Scan for the cell matching the given text and deliver its (x, y) coordinate at center. 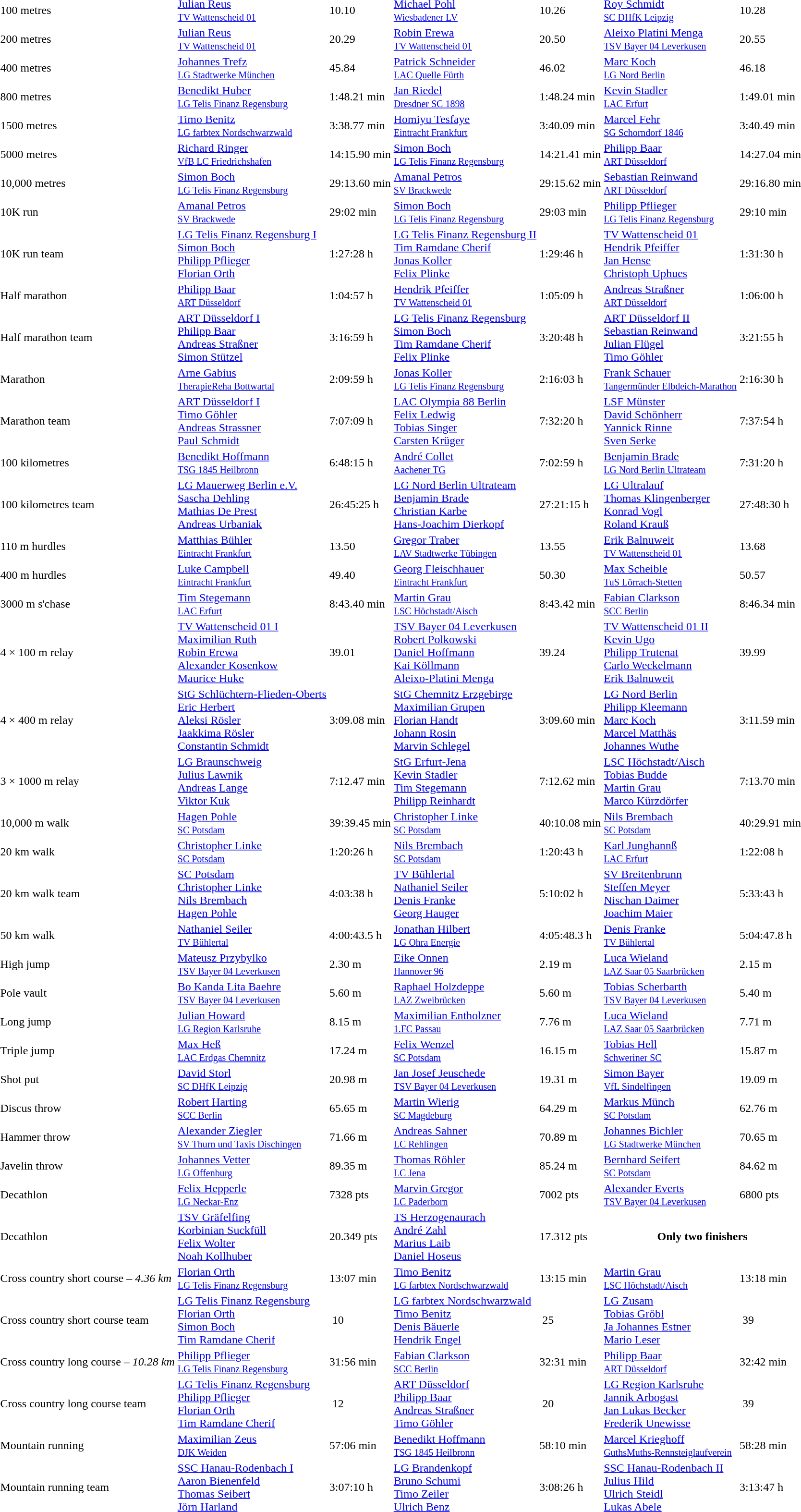
Aleixo Platini MengaTSV Bayer 04 Leverkusen (670, 39)
Martin WierigSC Magdeburg (465, 1109)
TV Wattenscheid 01 IIKevin UgoPhilipp TrutenatCarlo WeckelmannErik Balnuweit (670, 652)
Raphael HolzdeppeLAZ Zweibrücken (465, 993)
Johannes TrefzLG Stadtwerke München (252, 68)
29:13.60 min (360, 183)
Max ScheibleTuS Lörrach-Stetten (670, 575)
27:21:15 h (570, 504)
Denis FrankeTV Bühlertal (670, 936)
LG Telis Finanz RegensburgSimon BochTim Ramdane CherifFelix Plinke (465, 337)
8:43.40 min (360, 604)
Markus MünchSC Potsdam (670, 1109)
LG BraunschweigJulius LawnikAndreas LangeViktor Kuk (252, 781)
SV BreitenbrunnSteffen MeyerNischan DaimerJoachim Maier (670, 893)
85.24 m (570, 1166)
19.31 m (570, 1080)
2:09:59 h (360, 379)
Jonathan HilbertLG Ohra Energie (465, 936)
1:05:09 h (570, 296)
Nathaniel SeilerTV Bühlertal (252, 936)
39.01 (360, 652)
Alexander EvertsTSV Bayer 04 Leverkusen (670, 1195)
89.35 m (360, 1166)
1:20:26 h (360, 852)
1:48.21 min (360, 97)
12 (360, 1403)
29:03 min (570, 212)
Benedikt HuberLG Telis Finanz Regensburg (252, 97)
Erik BalnuweitTV Wattenscheid 01 (670, 547)
1:29:46 h (570, 254)
7:07:09 h (360, 421)
3:16:59 h (360, 337)
Jonas KollerLG Telis Finanz Regensburg (465, 379)
Patrick SchneiderLAC Quelle Fürth (465, 68)
LG Telis Finanz Regensburg ISimon BochPhilipp PfliegerFlorian Orth (252, 254)
LG Region KarlsruheJannik ArbogastJan Lukas BeckerFrederik Unewisse (670, 1403)
StG Schlüchtern-Flieden-ObertsEric HerbertAleksi RöslerJaakkima RöslerConstantin Schmidt (252, 720)
3:40.09 min (570, 126)
14:21.41 min (570, 155)
Robert HartingSCC Berlin (252, 1109)
14:15.90 min (360, 155)
7:12.62 min (570, 781)
Alexander ZieglerSV Thurn und Taxis Dischingen (252, 1137)
LG Telis Finanz Regensburg IITim Ramdane CherifJonas KollerFelix Plinke (465, 254)
8:43.42 min (570, 604)
Johannes BichlerLG Stadtwerke München (670, 1137)
Andreas SahnerLC Rehlingen (465, 1137)
Sebastian ReinwandART Düsseldorf (670, 183)
4:03:38 h (360, 893)
29:02 min (360, 212)
13:07 min (360, 1279)
Johannes VetterLG Offenburg (252, 1166)
2.19 m (570, 964)
20.50 (570, 39)
64.29 m (570, 1109)
ART DüsseldorfPhilipp BaarAndreas StraßnerTimo Göhler (465, 1403)
40:10.08 min (570, 823)
13.55 (570, 547)
LG Telis Finanz RegensburgFlorian OrthSimon BochTim Ramdane Cherif (252, 1320)
TSV GräfelfingKorbinian SuckfüllFelix WolterNoah Kollhuber (252, 1236)
SC PotsdamChristopher LinkeNils BrembachHagen Pohle (252, 893)
7:02:59 h (570, 463)
Tobias HellSchweriner SC (670, 1051)
Bernhard SeifertSC Potsdam (670, 1166)
André ColletAachener TG (465, 463)
LG ZusamTobias GröblJa Johannes EstnerMario Leser (670, 1320)
Mateusz PrzybylkoTSV Bayer 04 Leverkusen (252, 964)
16.15 m (570, 1051)
ART Düsseldorf IPhilipp BaarAndreas StraßnerSimon Stützel (252, 337)
1:27:28 h (360, 254)
7.76 m (570, 1022)
Matthias BühlerEintracht Frankfurt (252, 547)
ART Düsseldorf IISebastian ReinwandJulian FlügelTimo Göhler (670, 337)
LAC Olympia 88 BerlinFelix LedwigTobias SingerCarsten Krüger (465, 421)
Marvin GregorLC Paderborn (465, 1195)
1:48.24 min (570, 97)
17.312 pts (570, 1236)
20.349 pts (360, 1236)
Frank SchauerTangermünder Elbdeich-Marathon (670, 379)
TS HerzogenaurachAndré ZahlMarius LaibDaniel Hoseus (465, 1236)
Felix HepperleLG Neckar-Enz (252, 1195)
45.84 (360, 68)
3:09.08 min (360, 720)
TV Wattenscheid 01Hendrik PfeifferJan HenseChristoph Uphues (670, 254)
David StorlSC DHfK Leipzig (252, 1080)
Jan Josef JeuschedeTSV Bayer 04 Leverkusen (465, 1080)
Homiyu TesfayeEintracht Frankfurt (465, 126)
Bo Kanda Lita BaehreTSV Bayer 04 Leverkusen (252, 993)
LG Nord Berlin UltrateamBenjamin BradeChristian KarbeHans-Joachim Dierkopf (465, 504)
13.50 (360, 547)
Jan RiedelDresdner SC 1898 (465, 97)
Andreas StraßnerART Düsseldorf (670, 296)
46.02 (570, 68)
Tim StegemannLAC Erfurt (252, 604)
20.29 (360, 39)
17.24 m (360, 1051)
Tobias ScherbarthTSV Bayer 04 Leverkusen (670, 993)
LG farbtex NordschwarzwaldTimo BenitzDenis BäuerleHendrik Engel (465, 1320)
39:39.45 min (360, 823)
StG Erfurt-JenaKevin StadlerTim StegemannPhilipp Reinhardt (465, 781)
4:00:43.5 h (360, 936)
Hendrik PfeifferTV Wattenscheid 01 (465, 296)
Marc KochLG Nord Berlin (670, 68)
7002 pts (570, 1195)
5:10:02 h (570, 893)
Richard RingerVfB LC Friedrichshafen (252, 155)
Florian OrthLG Telis Finanz Regensburg (252, 1279)
31:56 min (360, 1362)
20 (570, 1403)
39.24 (570, 652)
Simon BayerVfL Sindelfingen (670, 1080)
Robin ErewaTV Wattenscheid 01 (465, 39)
Arne GabiusTherapieReha Bottwartal (252, 379)
7:32:20 h (570, 421)
Marcel FehrSG Schorndorf 1846 (670, 126)
Felix WenzelSC Potsdam (465, 1051)
3:38.77 min (360, 126)
ART Düsseldorf ITimo GöhlerAndreas StrassnerPaul Schmidt (252, 421)
TSV Bayer 04 LeverkusenRobert PolkowskiDaniel HoffmannKai KöllmannAleixo-Platini Menga (465, 652)
3:09.60 min (570, 720)
50.30 (570, 575)
LG Telis Finanz RegensburgPhilipp PfliegerFlorian OrthTim Ramdane Cherif (252, 1403)
Karl JunghannßLAC Erfurt (670, 852)
1:04:57 h (360, 296)
3:20:48 h (570, 337)
70.89 m (570, 1137)
Georg FleischhauerEintracht Frankfurt (465, 575)
20.98 m (360, 1080)
Julian ReusTV Wattenscheid 01 (252, 39)
Julian HowardLG Region Karlsruhe (252, 1022)
LG UltralaufThomas KlingenbergerKonrad VoglRoland Krauß (670, 504)
Benjamin BradeLG Nord Berlin Ultrateam (670, 463)
LSC Höchstadt/AischTobias BuddeMartin GrauMarco Kürzdörfer (670, 781)
TV Wattenscheid 01 IMaximilian RuthRobin ErewaAlexander KosenkowMaurice Huke (252, 652)
65.65 m (360, 1109)
29:15.62 min (570, 183)
10 (360, 1320)
LG Mauerweg Berlin e.V.Sascha DehlingMathias De PrestAndreas Urbaniak (252, 504)
26:45:25 h (360, 504)
LG Nord BerlinPhilipp KleemannMarc KochMarcel MatthäsJohannes Wuthe (670, 720)
25 (570, 1320)
Eike OnnenHannover 96 (465, 964)
Hagen PohleSC Potsdam (252, 823)
LSF MünsterDavid SchönherrYannick RinneSven Serke (670, 421)
7:12.47 min (360, 781)
Thomas RöhlerLC Jena (465, 1166)
Maximilian ZeusDJK Weiden (252, 1446)
7328 pts (360, 1195)
32:31 min (570, 1362)
58:10 min (570, 1446)
StG Chemnitz ErzgebirgeMaximilian GrupenFlorian HandtJohann RosinMarvin Schlegel (465, 720)
6:48:15 h (360, 463)
TV BühlertalNathaniel SeilerDenis FrankeGeorg Hauger (465, 893)
57:06 min (360, 1446)
Maximilian Entholzner1.FC Passau (465, 1022)
Marcel KrieghoffGuthsMuths-Rennsteiglaufverein (670, 1446)
2:16:03 h (570, 379)
Kevin StadlerLAC Erfurt (670, 97)
13:15 min (570, 1279)
Gregor TraberLAV Stadtwerke Tübingen (465, 547)
1:20:43 h (570, 852)
8.15 m (360, 1022)
Max HeßLAC Erdgas Chemnitz (252, 1051)
49.40 (360, 575)
4:05:48.3 h (570, 936)
Luke CampbellEintracht Frankfurt (252, 575)
2.30 m (360, 964)
71.66 m (360, 1137)
